Pinpoint the cell where the given text exists, returning its (x, y) midpoint coordinate. 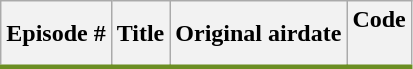
Original airdate (258, 34)
Episode # (56, 34)
Title (140, 34)
Code (379, 34)
